Return (X, Y) of the center of cell containing provided text 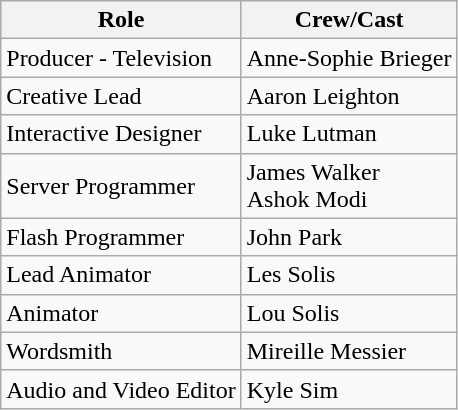
Luke Lutman (349, 134)
Les Solis (349, 275)
Animator (121, 313)
James WalkerAshok Modi (349, 186)
Interactive Designer (121, 134)
Lou Solis (349, 313)
Producer - Television (121, 58)
Lead Animator (121, 275)
Anne-Sophie Brieger (349, 58)
Mireille Messier (349, 351)
Kyle Sim (349, 389)
Flash Programmer (121, 237)
Audio and Video Editor (121, 389)
Creative Lead (121, 96)
Server Programmer (121, 186)
Role (121, 20)
John Park (349, 237)
Crew/Cast (349, 20)
Wordsmith (121, 351)
Aaron Leighton (349, 96)
